Return [x, y] of the center of cell containing provided text 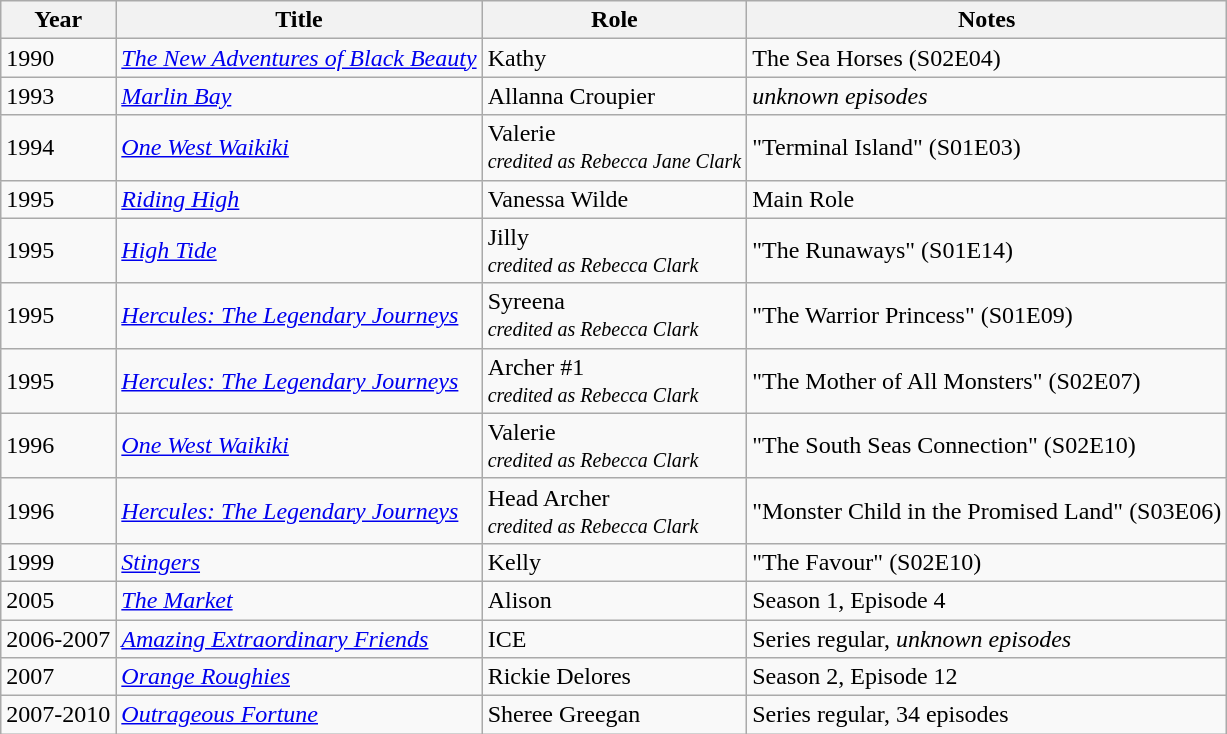
Rickie Delores [614, 677]
1993 [58, 96]
Series regular, 34 episodes [987, 715]
Season 2, Episode 12 [987, 677]
Head Archercredited as Rebecca Clark [614, 510]
The New Adventures of Black Beauty [299, 58]
Series regular, unknown episodes [987, 639]
Valeriecredited as Rebecca Clark [614, 446]
Role [614, 20]
1990 [58, 58]
Jillycredited as Rebecca Clark [614, 250]
Year [58, 20]
Kathy [614, 58]
Alison [614, 600]
2005 [58, 600]
Vanessa Wilde [614, 199]
The Market [299, 600]
Main Role [987, 199]
"Terminal Island" (S01E03) [987, 148]
Amazing Extraordinary Friends [299, 639]
Archer #1credited as Rebecca Clark [614, 380]
Sheree Greegan [614, 715]
unknown episodes [987, 96]
Orange Roughies [299, 677]
"The South Seas Connection" (S02E10) [987, 446]
"The Mother of All Monsters" (S02E07) [987, 380]
ICE [614, 639]
Notes [987, 20]
Riding High [299, 199]
Kelly [614, 562]
Marlin Bay [299, 96]
2007-2010 [58, 715]
"The Favour" (S02E10) [987, 562]
Title [299, 20]
"Monster Child in the Promised Land" (S03E06) [987, 510]
"The Warrior Princess" (S01E09) [987, 316]
The Sea Horses (S02E04) [987, 58]
Outrageous Fortune [299, 715]
2007 [58, 677]
2006-2007 [58, 639]
Stingers [299, 562]
High Tide [299, 250]
1994 [58, 148]
Valeriecredited as Rebecca Jane Clark [614, 148]
Syreenacredited as Rebecca Clark [614, 316]
1999 [58, 562]
Allanna Croupier [614, 96]
"The Runaways" (S01E14) [987, 250]
Season 1, Episode 4 [987, 600]
